Return (X, Y) of the center of cell containing provided text 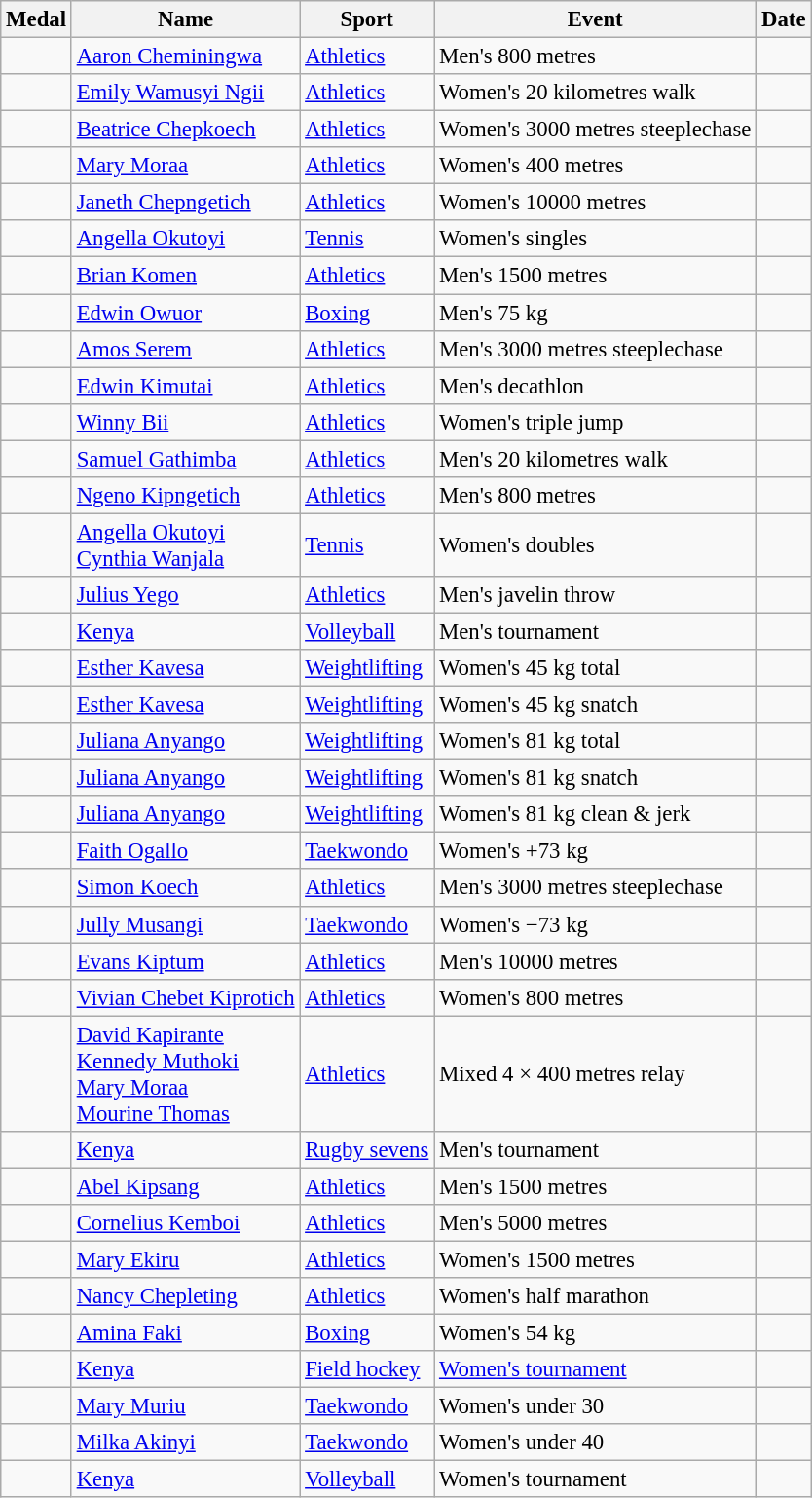
Faith Ogallo (185, 851)
Aaron Cheminingwa (185, 56)
Milka Akinyi (185, 1442)
Women's under 30 (596, 1406)
Mary Muriu (185, 1406)
Mixed 4 × 400 metres relay (596, 1073)
David KapiranteKennedy MuthokiMary MoraaMourine Thomas (185, 1073)
Sport (367, 19)
Women's singles (596, 239)
Men's 10000 metres (596, 961)
Samuel Gathimba (185, 459)
Women's −73 kg (596, 924)
Edwin Kimutai (185, 386)
Women's 10000 metres (596, 203)
Date (784, 19)
Women's doubles (596, 545)
Men's javelin throw (596, 595)
Mary Ekiru (185, 1259)
Winny Bii (185, 422)
Amina Faki (185, 1333)
Field hockey (367, 1369)
Women's under 40 (596, 1442)
Medal (37, 19)
Beatrice Chepkoech (185, 130)
Angella Okutoyi (185, 239)
Mary Moraa (185, 166)
Event (596, 19)
Women's +73 kg (596, 851)
Julius Yego (185, 595)
Janeth Chepngetich (185, 203)
Women's 20 kilometres walk (596, 93)
Nancy Chepleting (185, 1296)
Emily Wamusyi Ngii (185, 93)
Women's 1500 metres (596, 1259)
Name (185, 19)
Jully Musangi (185, 924)
Men's 20 kilometres walk (596, 459)
Cornelius Kemboi (185, 1223)
Amos Serem (185, 349)
Women's 81 kg total (596, 741)
Simon Koech (185, 888)
Women's triple jump (596, 422)
Women's 45 kg total (596, 668)
Men's decathlon (596, 386)
Women's 54 kg (596, 1333)
Evans Kiptum (185, 961)
Abel Kipsang (185, 1186)
Women's 800 metres (596, 997)
Rugby sevens (367, 1150)
Women's 81 kg clean & jerk (596, 814)
Women's half marathon (596, 1296)
Brian Komen (185, 276)
Men's 5000 metres (596, 1223)
Edwin Owuor (185, 313)
Ngeno Kipngetich (185, 496)
Women's 400 metres (596, 166)
Women's 45 kg snatch (596, 705)
Vivian Chebet Kiprotich (185, 997)
Women's 81 kg snatch (596, 778)
Women's 3000 metres steeplechase (596, 130)
Angella OkutoyiCynthia Wanjala (185, 545)
Men's 75 kg (596, 313)
